Extract the (X, Y) coordinate from the center of the cell holding the provided text.  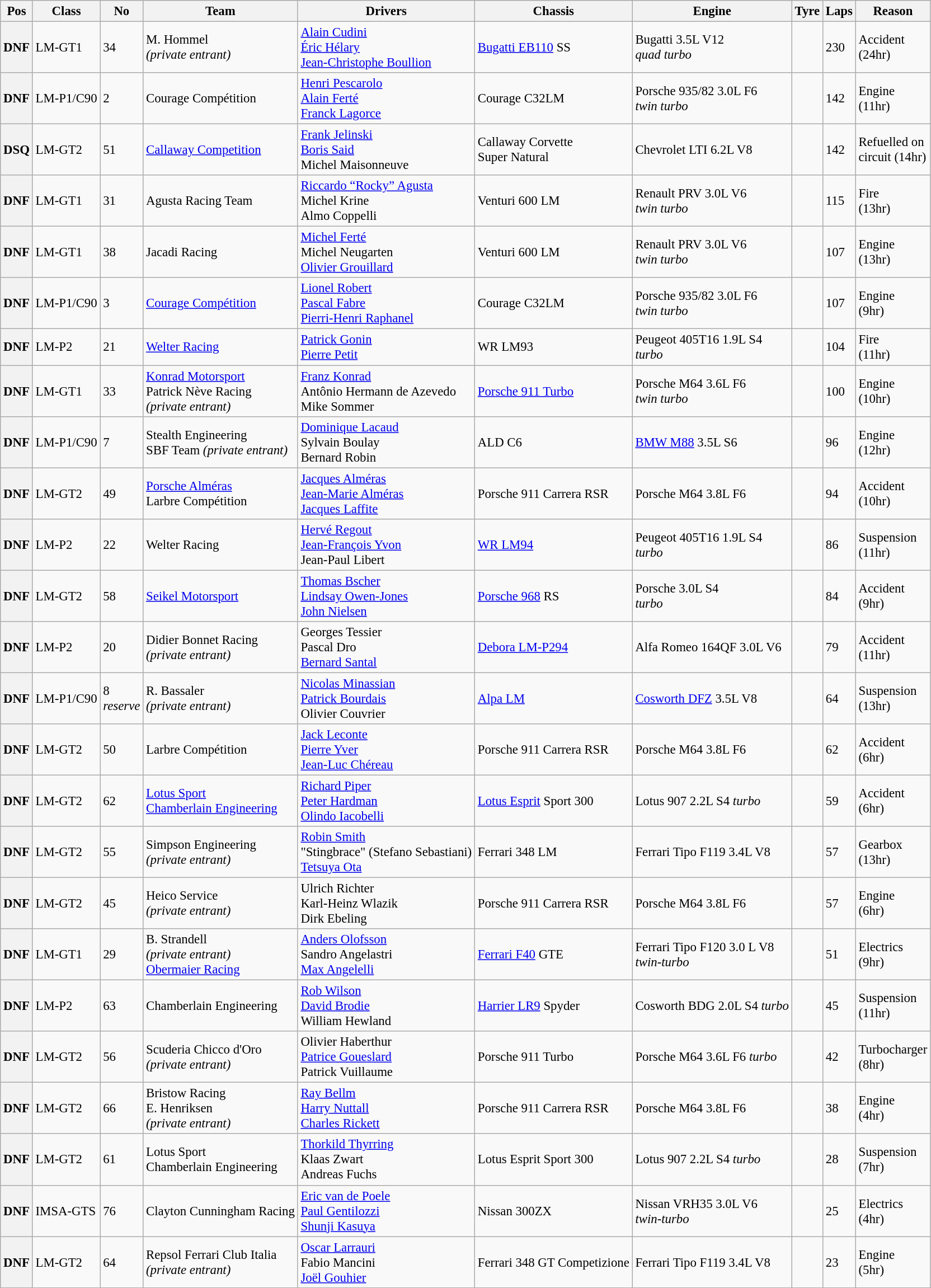
25 (839, 1211)
Drivers (386, 11)
Accident(24hr) (893, 48)
Porsche 968 RS (553, 596)
DSQ (17, 150)
42 (839, 1057)
Ferrari F40 GTE (553, 955)
Nissan 300ZX (553, 1211)
8reserve (122, 698)
Electrics(9hr) (893, 955)
Jacadi Racing (220, 252)
Porsche M64 3.6L F6 turbo (712, 1057)
Dominique Lacaud Sylvain Boulay Bernard Robin (386, 442)
Alfa Romeo 164QF 3.0L V6 (712, 647)
Eric van de Poele Paul Gentilozzi Shunji Kasuya (386, 1211)
Chevrolet LTI 6.2L V8 (712, 150)
B. Strandell(private entrant) Obermaier Racing (220, 955)
Harrier LR9 Spyder (553, 1006)
Oscar Larrauri Fabio Mancini Joël Gouhier (386, 1262)
Engine(13hr) (893, 252)
Ray Bellm Harry Nuttall Charles Rickett (386, 1108)
Fire(11hr) (893, 347)
Engine(12hr) (893, 442)
Electrics(4hr) (893, 1211)
Tyre (807, 11)
100 (839, 391)
33 (122, 391)
115 (839, 201)
Ferrari Tipo F120 3.0 L V8twin-turbo (712, 955)
3 (122, 303)
Turbocharger(8hr) (893, 1057)
55 (122, 852)
Franz Konrad Antônio Hermann de Azevedo Mike Sommer (386, 391)
Nicolas Minassian Patrick Bourdais Olivier Couvrier (386, 698)
Frank Jelinski Boris Said Michel Maisonneuve (386, 150)
Riccardo “Rocky” Agusta Michel Krine Almo Coppelli (386, 201)
Suspension(13hr) (893, 698)
94 (839, 493)
Henri Pescarolo Alain Ferté Franck Lagorce (386, 98)
Reason (893, 11)
Accident(10hr) (893, 493)
Bugatti EB110 SS (553, 48)
Larbre Compétition (220, 750)
76 (122, 1211)
Pos (17, 11)
23 (839, 1262)
Konrad Motorsport Patrick Nève Racing(private entrant) (220, 391)
Bristow Racing E. Henriksen(private entrant) (220, 1108)
Gearbox(13hr) (893, 852)
Clayton Cunningham Racing (220, 1211)
230 (839, 48)
Laps (839, 11)
Fire(13hr) (893, 201)
Alain Cudini Éric Hélary Jean-Christophe Boullion (386, 48)
Lionel Robert Pascal Fabre Pierri-Henri Raphanel (386, 303)
M. Hommel(private entrant) (220, 48)
61 (122, 1160)
WR LM94 (553, 544)
Didier Bonnet Racing(private entrant) (220, 647)
Accident(11hr) (893, 647)
59 (839, 801)
Engine(6hr) (893, 904)
Cosworth BDG 2.0L S4 turbo (712, 1006)
20 (122, 647)
BMW M88 3.5L S6 (712, 442)
56 (122, 1057)
Engine(9hr) (893, 303)
7 (122, 442)
Callaway Competition (220, 150)
Porsche M64 3.6L F6twin turbo (712, 391)
No (122, 11)
Callaway CorvetteSuper Natural (553, 150)
Richard Piper Peter Hardman Olindo Iacobelli (386, 801)
34 (122, 48)
Repsol Ferrari Club Italia(private entrant) (220, 1262)
49 (122, 493)
Class (66, 11)
Scuderia Chicco d'Oro(private entrant) (220, 1057)
R. Bassaler(private entrant) (220, 698)
Patrick Gonin Pierre Petit (386, 347)
Refuelled oncircuit (14hr) (893, 150)
Engine(5hr) (893, 1262)
29 (122, 955)
Jacques Alméras Jean-Marie Alméras Jacques Laffite (386, 493)
Heico Service(private entrant) (220, 904)
Chamberlain Engineering (220, 1006)
Robin Smith "Stingbrace" (Stefano Sebastiani) Tetsuya Ota (386, 852)
50 (122, 750)
Anders Olofsson Sandro Angelastri Max Angelelli (386, 955)
Alpa LM (553, 698)
Simpson Engineering (private entrant) (220, 852)
66 (122, 1108)
63 (122, 1006)
Engine (712, 11)
Hervé Regout Jean-François Yvon Jean-Paul Libert (386, 544)
Ulrich Richter Karl-Heinz Wlazik Dirk Ebeling (386, 904)
Chassis (553, 11)
22 (122, 544)
Ferrari 348 LM (553, 852)
104 (839, 347)
Team (220, 11)
2 (122, 98)
Bugatti 3.5L V12quad turbo (712, 48)
Seikel Motorsport (220, 596)
IMSA-GTS (66, 1211)
21 (122, 347)
84 (839, 596)
Jack Leconte Pierre Yver Jean-Luc Chéreau (386, 750)
Thorkild Thyrring Klaas Zwart Andreas Fuchs (386, 1160)
Accident(9hr) (893, 596)
Stealth Engineering SBF Team (private entrant) (220, 442)
Porsche Alméras Larbre Compétition (220, 493)
Georges Tessier Pascal Dro Bernard Santal (386, 647)
Engine(11hr) (893, 98)
96 (839, 442)
Agusta Racing Team (220, 201)
28 (839, 1160)
79 (839, 647)
Cosworth DFZ 3.5L V8 (712, 698)
Suspension(7hr) (893, 1160)
58 (122, 596)
Debora LM-P294 (553, 647)
Michel Ferté Michel Neugarten Olivier Grouillard (386, 252)
WR LM93 (553, 347)
Engine(4hr) (893, 1108)
Porsche 3.0L S4turbo (712, 596)
ALD C6 (553, 442)
Olivier Haberthur Patrice Goueslard Patrick Vuillaume (386, 1057)
Engine(10hr) (893, 391)
31 (122, 201)
Thomas Bscher Lindsay Owen-Jones John Nielsen (386, 596)
Rob Wilson David Brodie William Hewland (386, 1006)
Nissan VRH35 3.0L V6twin-turbo (712, 1211)
86 (839, 544)
Ferrari 348 GT Competizione (553, 1262)
